From the cell containing the given text, extract its center point as (x, y) coordinate. 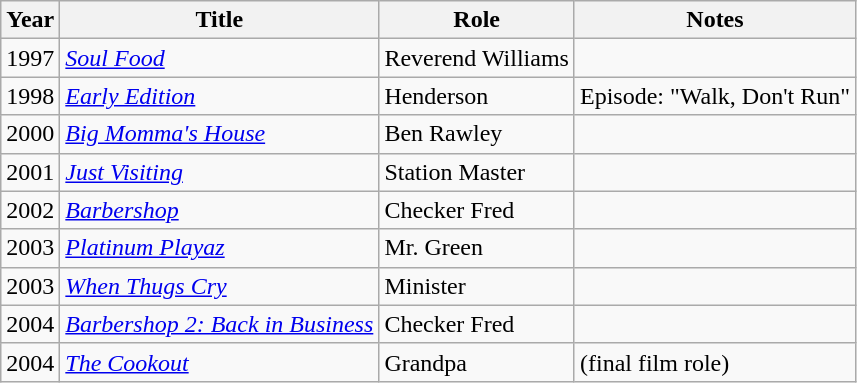
Title (220, 20)
Minister (477, 286)
Big Momma's House (220, 134)
Year (30, 20)
Ben Rawley (477, 134)
Role (477, 20)
Grandpa (477, 362)
Barbershop 2: Back in Business (220, 324)
Notes (714, 20)
The Cookout (220, 362)
Soul Food (220, 58)
2001 (30, 172)
Mr. Green (477, 248)
When Thugs Cry (220, 286)
2002 (30, 210)
Episode: "Walk, Don't Run" (714, 96)
1998 (30, 96)
Station Master (477, 172)
1997 (30, 58)
Platinum Playaz (220, 248)
2000 (30, 134)
(final film role) (714, 362)
Reverend Williams (477, 58)
Henderson (477, 96)
Just Visiting (220, 172)
Early Edition (220, 96)
Barbershop (220, 210)
